From the cell containing the given text, extract its center point as (X, Y) coordinate. 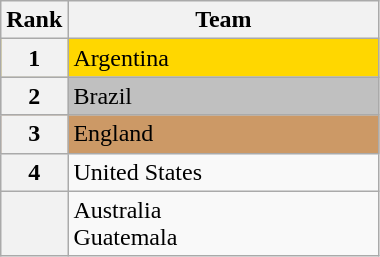
Argentina (224, 58)
Team (224, 20)
United States (224, 172)
Rank (34, 20)
Brazil (224, 96)
2 (34, 96)
3 (34, 134)
1 (34, 58)
England (224, 134)
Australia Guatemala (224, 224)
4 (34, 172)
